Search for the cell housing the specified text and yield its (X, Y) center coordinate. 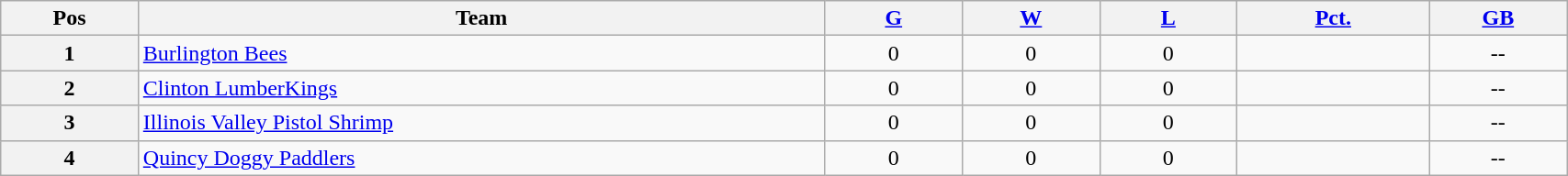
2 (70, 88)
GB (1498, 18)
W (1032, 18)
Pct. (1334, 18)
Pos (70, 18)
G (894, 18)
Clinton LumberKings (481, 88)
L (1168, 18)
1 (70, 53)
Illinois Valley Pistol Shrimp (481, 123)
4 (70, 158)
Burlington Bees (481, 53)
Team (481, 18)
Quincy Doggy Paddlers (481, 158)
3 (70, 123)
